Detect which cell encompasses the target text, then output its (X, Y) center coordinate. 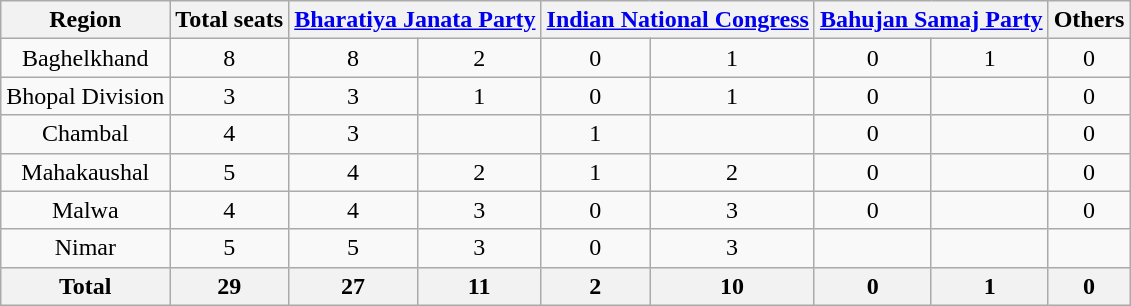
Others (1089, 20)
Total (86, 286)
29 (230, 286)
10 (732, 286)
Chambal (86, 134)
Nimar (86, 248)
27 (354, 286)
Indian National Congress (678, 20)
Baghelkhand (86, 58)
11 (479, 286)
Total seats (230, 20)
Malwa (86, 210)
Region (86, 20)
Bharatiya Janata Party (415, 20)
Mahakaushal (86, 172)
Bhopal Division (86, 96)
Bahujan Samaj Party (931, 20)
